Capture the cell that displays the provided text and extract its (x, y) central coordinate. 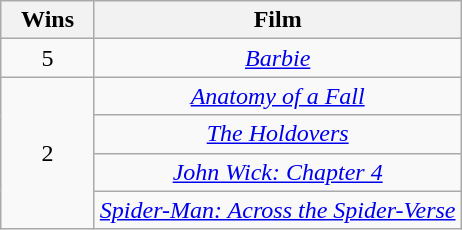
The Holdovers (278, 134)
5 (48, 58)
Barbie (278, 58)
Film (278, 20)
2 (48, 153)
Spider-Man: Across the Spider-Verse (278, 210)
Wins (48, 20)
Anatomy of a Fall (278, 96)
John Wick: Chapter 4 (278, 172)
